Return [x, y] of the center of cell containing provided text 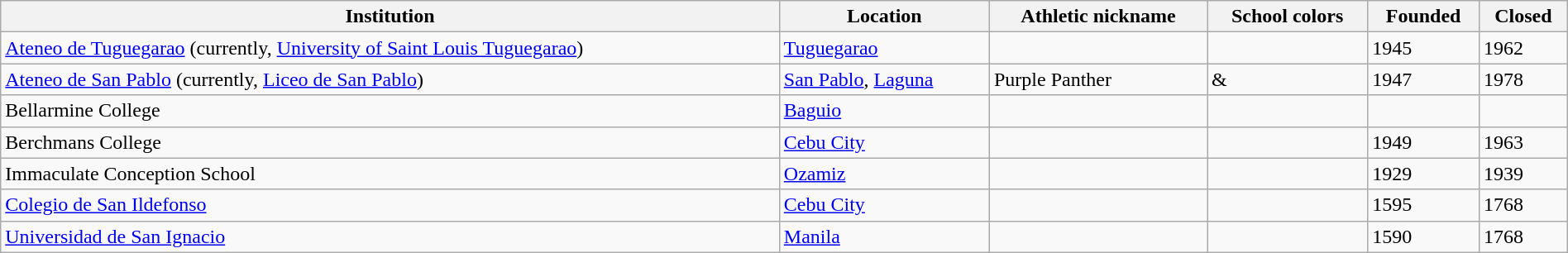
Berchmans College [390, 142]
Location [884, 17]
Founded [1424, 17]
1939 [1523, 174]
1947 [1424, 79]
Colegio de San Ildefonso [390, 205]
Immaculate Conception School [390, 174]
Ateneo de Tuguegarao (currently, University of Saint Louis Tuguegarao) [390, 48]
1949 [1424, 142]
Manila [884, 236]
Bellarmine College [390, 111]
Universidad de San Ignacio [390, 236]
1595 [1424, 205]
1945 [1424, 48]
San Pablo, Laguna [884, 79]
Ozamiz [884, 174]
Institution [390, 17]
Tuguegarao [884, 48]
1962 [1523, 48]
Athletic nickname [1098, 17]
1929 [1424, 174]
& [1288, 79]
1978 [1523, 79]
Purple Panther [1098, 79]
Ateneo de San Pablo (currently, Liceo de San Pablo) [390, 79]
School colors [1288, 17]
Closed [1523, 17]
1590 [1424, 236]
Baguio [884, 111]
1963 [1523, 142]
